Scan for the cell matching the given text and deliver its (X, Y) coordinate at center. 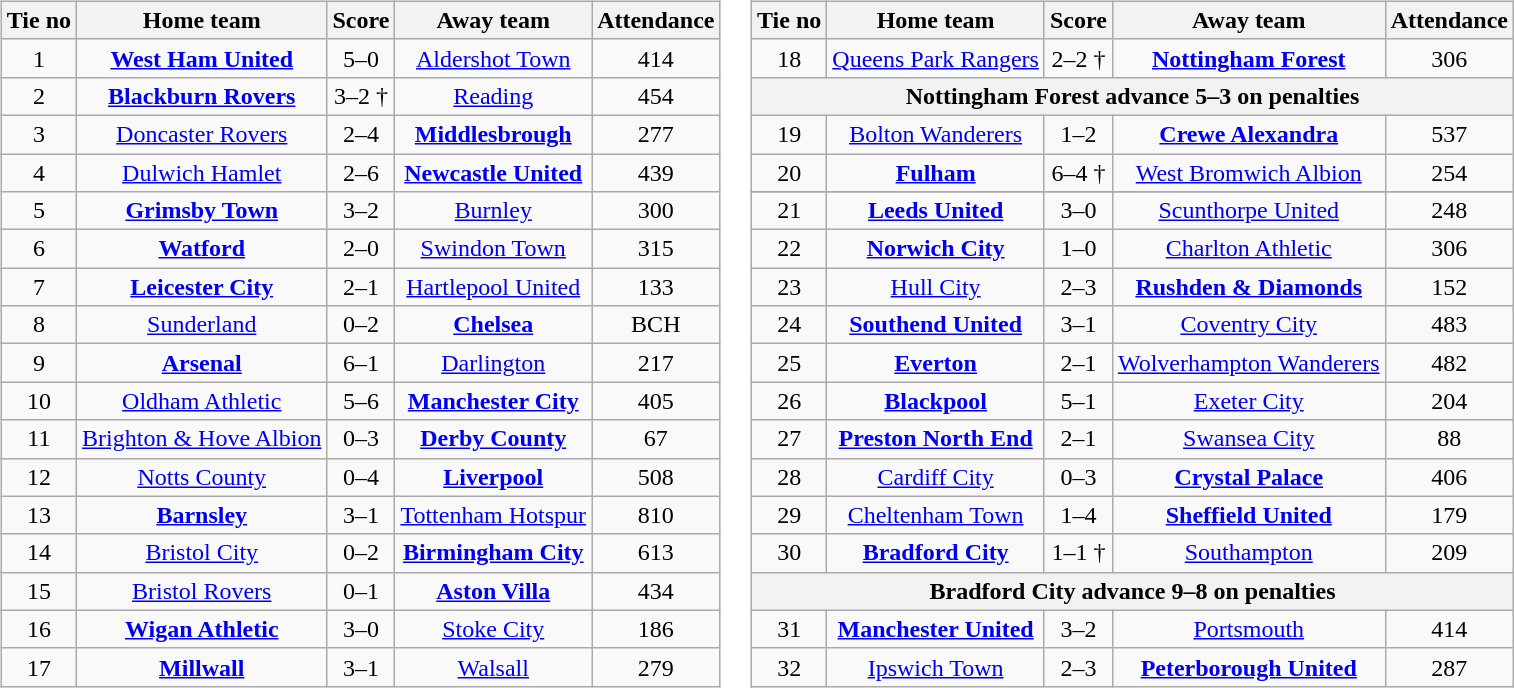
Manchester United (936, 629)
508 (656, 477)
Blackburn Rovers (202, 96)
24 (788, 325)
Millwall (202, 667)
16 (38, 629)
439 (656, 173)
Queens Park Rangers (936, 58)
Newcastle United (494, 173)
Derby County (494, 439)
Preston North End (936, 439)
10 (38, 401)
217 (656, 363)
Oldham Athletic (202, 401)
248 (1449, 211)
1 (38, 58)
Wigan Athletic (202, 629)
Southampton (1248, 553)
287 (1449, 667)
Bolton Wanderers (936, 134)
20 (788, 173)
Grimsby Town (202, 211)
30 (788, 553)
Birmingham City (494, 553)
Sunderland (202, 325)
Reading (494, 96)
Swindon Town (494, 249)
2–2 † (1078, 58)
613 (656, 553)
Chelsea (494, 325)
67 (656, 439)
Bristol Rovers (202, 591)
25 (788, 363)
Norwich City (936, 249)
1–2 (1078, 134)
Tottenham Hotspur (494, 515)
13 (38, 515)
22 (788, 249)
406 (1449, 477)
29 (788, 515)
Cheltenham Town (936, 515)
3 (38, 134)
Ipswich Town (936, 667)
Scunthorpe United (1248, 211)
Barnsley (202, 515)
Coventry City (1248, 325)
Leicester City (202, 287)
31 (788, 629)
27 (788, 439)
Notts County (202, 477)
West Ham United (202, 58)
8 (38, 325)
Watford (202, 249)
Fulham (936, 173)
5–1 (1078, 401)
482 (1449, 363)
2–6 (361, 173)
88 (1449, 439)
Bradford City advance 9–8 on penalties (1132, 591)
Dulwich Hamlet (202, 173)
6–4 † (1078, 173)
6 (38, 249)
2 (38, 96)
5–6 (361, 401)
204 (1449, 401)
Nottingham Forest advance 5–3 on penalties (1132, 96)
4 (38, 173)
254 (1449, 173)
Blackpool (936, 401)
12 (38, 477)
Exeter City (1248, 401)
Hull City (936, 287)
5 (38, 211)
3–2 † (361, 96)
1–1 † (1078, 553)
Manchester City (494, 401)
133 (656, 287)
Darlington (494, 363)
Cardiff City (936, 477)
Liverpool (494, 477)
5–0 (361, 58)
Leeds United (936, 211)
152 (1449, 287)
28 (788, 477)
Bristol City (202, 553)
Nottingham Forest (1248, 58)
19 (788, 134)
Crystal Palace (1248, 477)
179 (1449, 515)
483 (1449, 325)
434 (656, 591)
Portsmouth (1248, 629)
277 (656, 134)
0–4 (361, 477)
Walsall (494, 667)
26 (788, 401)
2–0 (361, 249)
18 (788, 58)
Swansea City (1248, 439)
315 (656, 249)
810 (656, 515)
405 (656, 401)
0–1 (361, 591)
Aston Villa (494, 591)
Southend United (936, 325)
Wolverhampton Wanderers (1248, 363)
209 (1449, 553)
1–4 (1078, 515)
Middlesbrough (494, 134)
Brighton & Hove Albion (202, 439)
32 (788, 667)
6–1 (361, 363)
Burnley (494, 211)
Aldershot Town (494, 58)
Rushden & Diamonds (1248, 287)
14 (38, 553)
537 (1449, 134)
Doncaster Rovers (202, 134)
Stoke City (494, 629)
Arsenal (202, 363)
Peterborough United (1248, 667)
279 (656, 667)
23 (788, 287)
Hartlepool United (494, 287)
7 (38, 287)
Crewe Alexandra (1248, 134)
9 (38, 363)
Charlton Athletic (1248, 249)
11 (38, 439)
17 (38, 667)
21 (788, 211)
Bradford City (936, 553)
300 (656, 211)
2–4 (361, 134)
15 (38, 591)
Sheffield United (1248, 515)
Everton (936, 363)
454 (656, 96)
1–0 (1078, 249)
BCH (656, 325)
West Bromwich Albion (1248, 173)
186 (656, 629)
